Detect which cell encompasses the target text, then output its (X, Y) center coordinate. 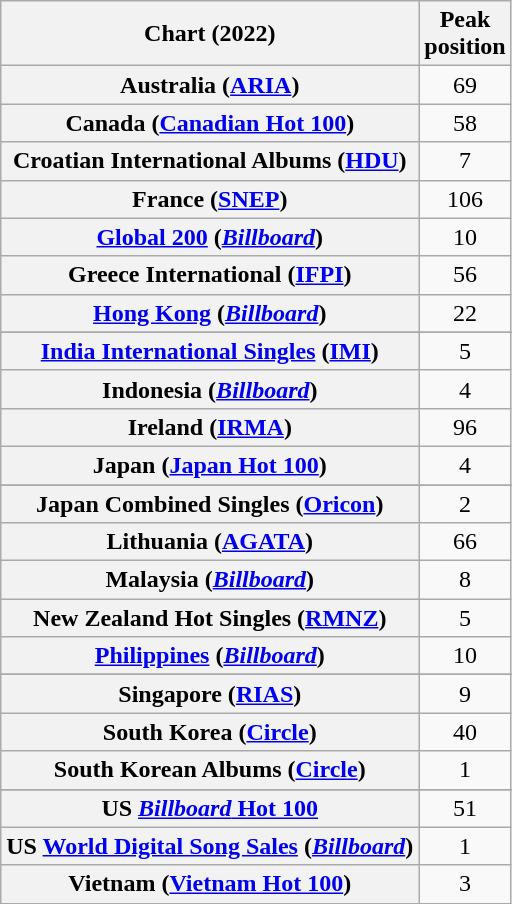
South Korea (Circle) (210, 732)
Indonesia (Billboard) (210, 389)
58 (465, 123)
22 (465, 313)
96 (465, 427)
8 (465, 580)
Croatian International Albums (HDU) (210, 161)
Singapore (RIAS) (210, 694)
Philippines (Billboard) (210, 656)
7 (465, 161)
India International Singles (IMI) (210, 351)
New Zealand Hot Singles (RMNZ) (210, 618)
Lithuania (AGATA) (210, 542)
56 (465, 275)
Greece International (IFPI) (210, 275)
2 (465, 503)
40 (465, 732)
Australia (ARIA) (210, 85)
Canada (Canadian Hot 100) (210, 123)
Global 200 (Billboard) (210, 237)
66 (465, 542)
106 (465, 199)
Ireland (IRMA) (210, 427)
Hong Kong (Billboard) (210, 313)
Japan Combined Singles (Oricon) (210, 503)
Peakposition (465, 34)
9 (465, 694)
51 (465, 808)
US Billboard Hot 100 (210, 808)
Chart (2022) (210, 34)
3 (465, 884)
US World Digital Song Sales (Billboard) (210, 846)
Malaysia (Billboard) (210, 580)
69 (465, 85)
South Korean Albums (Circle) (210, 770)
France (SNEP) (210, 199)
Japan (Japan Hot 100) (210, 465)
Vietnam (Vietnam Hot 100) (210, 884)
